Return the (x, y) coordinate for the center point of the cell that contains the specified text.  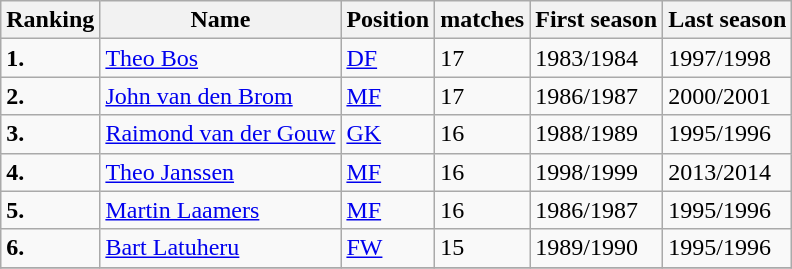
Bart Latuheru (220, 248)
2. (50, 96)
Theo Bos (220, 58)
2013/2014 (728, 172)
3. (50, 134)
DF (388, 58)
15 (482, 248)
1. (50, 58)
First season (596, 20)
John van den Brom (220, 96)
6. (50, 248)
Ranking (50, 20)
1983/1984 (596, 58)
FW (388, 248)
5. (50, 210)
Theo Janssen (220, 172)
Raimond van der Gouw (220, 134)
1998/1999 (596, 172)
Last season (728, 20)
1988/1989 (596, 134)
GK (388, 134)
Martin Laamers (220, 210)
matches (482, 20)
Position (388, 20)
2000/2001 (728, 96)
1997/1998 (728, 58)
Name (220, 20)
1989/1990 (596, 248)
4. (50, 172)
